Return (X, Y) of the center of cell containing provided text 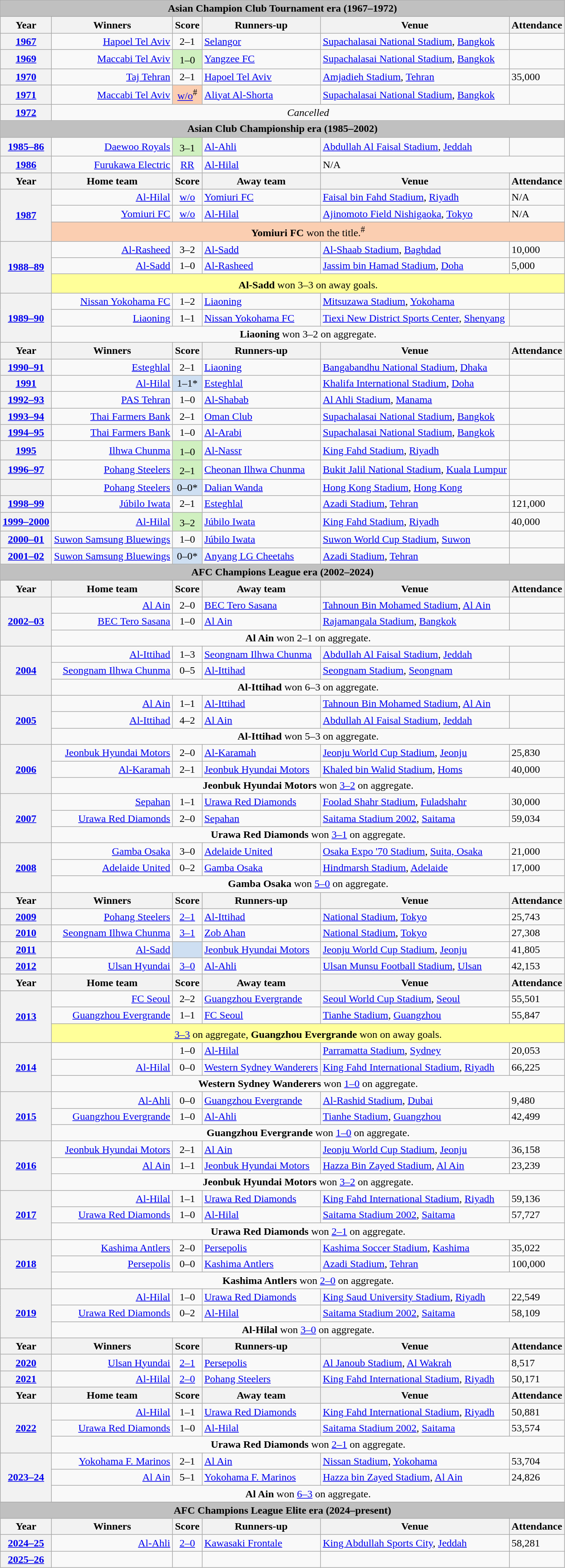
57,727 (537, 1215)
Western Sydney Wanderers (261, 1067)
100,000 (537, 1264)
Kashima Antlers won 2–0 on aggregate. (308, 1281)
Osaka Expo '70 Stadium, Suita, Osaka (415, 851)
Al Ain won 2–1 on aggregate. (308, 638)
Anyang LG Cheetahs (261, 556)
Jassim bin Hamad Stadium, Doha (415, 266)
Suwon World Cup Stadium, Suwon (415, 540)
121,000 (537, 504)
17,000 (537, 868)
Dalian Wanda (261, 487)
Al Janoub Stadium, Al Wakrah (415, 1362)
2009 (26, 917)
1993–94 (26, 416)
5,000 (537, 266)
Amjadieh Stadium, Tehran (415, 77)
Tiexi New District Sports Center, Shenyang (415, 318)
Khalifa International Stadium, Doha (415, 384)
Cancelled (308, 112)
2019 (26, 1313)
66,225 (537, 1067)
Daewoo Royals (112, 147)
50,881 (537, 1412)
RR (187, 165)
2015 (26, 1116)
1985–86 (26, 147)
55,501 (537, 999)
2018 (26, 1264)
Al-Ittihad won 5–3 on aggregate. (308, 736)
Al-Arabi (261, 433)
Nissan Stadium, Yokohama (415, 1461)
1992–93 (26, 400)
2017 (26, 1215)
Al Ahli Stadium, Manama (415, 400)
42,499 (537, 1116)
1994–95 (26, 433)
1–1* (187, 384)
Parramatta Stadium, Sydney (415, 1051)
55,847 (537, 1015)
58,281 (537, 1543)
1990–91 (26, 367)
Faisal bin Fahd Stadium, Riyadh (415, 197)
Foolad Shahr Stadium, Fuladshahr (415, 802)
50,171 (537, 1379)
1987 (26, 216)
Al-Sadd won 3–3 on away goals. (308, 284)
1995 (26, 451)
Seongnam Stadium, Seongnam (415, 671)
Al-Ittihad won 6–3 on aggregate. (308, 687)
59,136 (537, 1199)
Al-Nassr (261, 451)
Bangabandhu National Stadium, Dhaka (415, 367)
Mitsuzawa Stadium, Yokohama (415, 301)
Kashima Soccer Stadium, Kashima (415, 1248)
41,805 (537, 950)
0–5 (187, 671)
Aliyat Al-Shorta (261, 95)
2005 (26, 720)
Al-Rashid Stadium, Dubai (415, 1100)
Yangzee FC (261, 59)
1989–90 (26, 318)
King Saud University Stadium, Riyadh (415, 1297)
Seoul World Cup Stadium, Seoul (415, 999)
Urawa Red Diamonds won 3–1 on aggregate. (308, 835)
22,549 (537, 1297)
Al-Hilal won 3–0 on aggregate. (308, 1330)
Gamba Osaka won 5–0 on aggregate. (308, 884)
Taj Tehran (112, 77)
2023–24 (26, 1477)
Ilhwa Chunma (112, 451)
Ajinomoto Field Nishigaoka, Tokyo (415, 214)
Oman Club (261, 416)
Furukawa Electric (112, 165)
Western Sydney Wanderers won 1–0 on aggregate. (308, 1084)
20,053 (537, 1051)
2022 (26, 1428)
53,574 (537, 1428)
21,000 (537, 851)
2010 (26, 933)
2014 (26, 1067)
2013 (26, 1016)
Asian Club Championship era (1985–2002) (282, 129)
1986 (26, 165)
35,022 (537, 1248)
2001–02 (26, 556)
2007 (26, 818)
42,153 (537, 966)
35,000 (537, 77)
3–3 on aggregate, Guangzhou Evergrande won on away goals. (308, 1033)
53,704 (537, 1461)
1996–97 (26, 470)
2021 (26, 1379)
Yomiuri FC won the title.# (308, 232)
Al-Shabab (261, 400)
Khaled bin Walid Stadium, Homs (415, 769)
9,480 (537, 1100)
2–2 (187, 999)
Al-Shaab Stadium, Baghdad (415, 250)
25,830 (537, 753)
1972 (26, 112)
10,000 (537, 250)
1–2 (187, 301)
24,826 (537, 1477)
Hindmarsh Stadium, Adelaide (415, 868)
w/o# (187, 95)
1969 (26, 59)
8,517 (537, 1362)
King Abdullah Sports City, Jeddah (415, 1543)
2006 (26, 769)
1988–89 (26, 267)
2002–03 (26, 622)
27,308 (537, 933)
Hazza bin Zayed Stadium, Al Ain (415, 1477)
Hong Kong Stadium, Hong Kong (415, 487)
AFC Champions League era (2002–2024) (282, 572)
Guangzhou Evergrande won 1–0 on aggregate. (308, 1133)
PAS Tehran (112, 400)
Cheonan Ilhwa Chunma (261, 470)
1991 (26, 384)
1998–99 (26, 504)
2025–26 (26, 1559)
1999–2000 (26, 522)
58,109 (537, 1313)
Rajamangala Stadium, Bangkok (415, 622)
1970 (26, 77)
23,239 (537, 1165)
AFC Champions League Elite era (2024–present) (282, 1510)
Asian Champion Club Tournament era (1967–1972) (282, 9)
2008 (26, 868)
36,158 (537, 1149)
2012 (26, 966)
1967 (26, 41)
Kawasaki Frontale (261, 1543)
2004 (26, 671)
Al Ain won 6–3 on aggregate. (308, 1494)
1971 (26, 95)
2020 (26, 1362)
2024–25 (26, 1543)
2011 (26, 950)
Zob Ahan (261, 933)
25,743 (537, 917)
2000–01 (26, 540)
Hazza Bin Zayed Stadium, Al Ain (415, 1165)
Bukit Jalil National Stadium, Kuala Lumpur (415, 470)
4–2 (187, 720)
30,000 (537, 802)
1–3 (187, 654)
Liaoning won 3–2 on aggregate. (308, 334)
5–1 (187, 1477)
2016 (26, 1165)
Ulsan Munsu Football Stadium, Ulsan (415, 966)
59,034 (537, 818)
Selangor (261, 41)
